Pinpoint the cell where the given text exists, returning its (X, Y) midpoint coordinate. 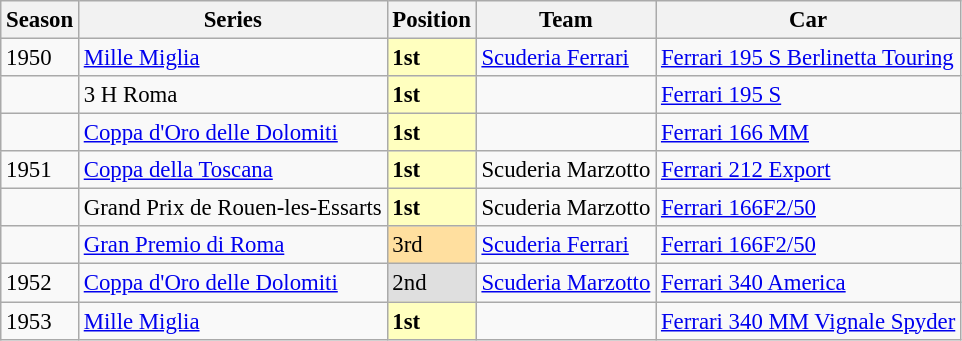
Ferrari 166 MM (808, 133)
Ferrari 195 S (808, 95)
1953 (40, 321)
2nd (432, 283)
Gran Premio di Roma (232, 245)
1950 (40, 58)
3rd (432, 245)
Season (40, 20)
Team (566, 20)
3 H Roma (232, 95)
Ferrari 212 Export (808, 170)
Coppa della Toscana (232, 170)
Ferrari 340 America (808, 283)
Car (808, 20)
Series (232, 20)
Position (432, 20)
Ferrari 195 S Berlinetta Touring (808, 58)
1952 (40, 283)
1951 (40, 170)
Grand Prix de Rouen-les-Essarts (232, 208)
Ferrari 340 MM Vignale Spyder (808, 321)
